Provide the [X, Y] coordinate of the cell's center where the given text is located.  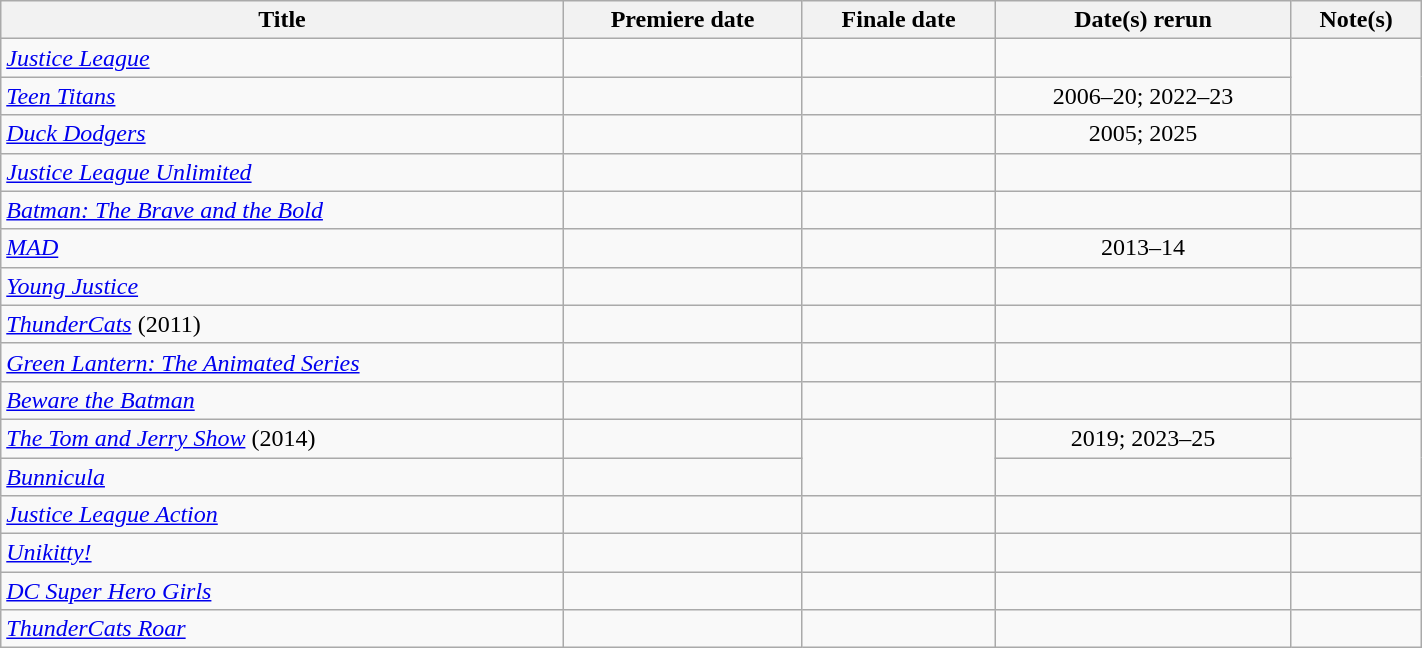
Young Justice [282, 286]
Justice League Action [282, 515]
Justice League [282, 58]
2006–20; 2022–23 [1143, 96]
Unikitty! [282, 553]
Duck Dodgers [282, 134]
The Tom and Jerry Show (2014) [282, 438]
ThunderCats Roar [282, 629]
2005; 2025 [1143, 134]
Title [282, 20]
DC Super Hero Girls [282, 591]
Batman: The Brave and the Bold [282, 210]
Bunnicula [282, 477]
2019; 2023–25 [1143, 438]
Finale date [898, 20]
MAD [282, 248]
Premiere date [682, 20]
Green Lantern: The Animated Series [282, 362]
Teen Titans [282, 96]
Date(s) rerun [1143, 20]
Beware the Batman [282, 400]
ThunderCats (2011) [282, 324]
2013–14 [1143, 248]
Justice League Unlimited [282, 172]
Note(s) [1356, 20]
